Return [X, Y] of the center of cell containing provided text 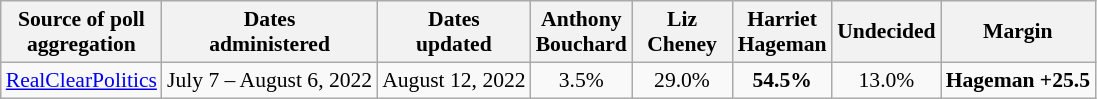
Undecided [886, 32]
29.0% [682, 80]
LizCheney [682, 32]
54.5% [782, 80]
Source of pollaggregation [82, 32]
13.0% [886, 80]
Hageman +25.5 [1018, 80]
Datesadministered [270, 32]
August 12, 2022 [454, 80]
July 7 – August 6, 2022 [270, 80]
Datesupdated [454, 32]
RealClearPolitics [82, 80]
Margin [1018, 32]
3.5% [582, 80]
AnthonyBouchard [582, 32]
HarrietHageman [782, 32]
